Determine the (x, y) coordinate at the center of the cell enclosing the given text.  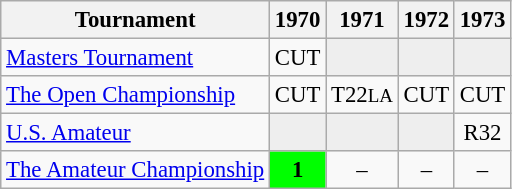
The Amateur Championship (136, 170)
1973 (482, 20)
1972 (426, 20)
1 (298, 170)
1970 (298, 20)
U.S. Amateur (136, 133)
T22LA (362, 95)
1971 (362, 20)
Tournament (136, 20)
Masters Tournament (136, 58)
The Open Championship (136, 95)
R32 (482, 133)
